Locate the cell with the specified text and output its [X, Y] center coordinate. 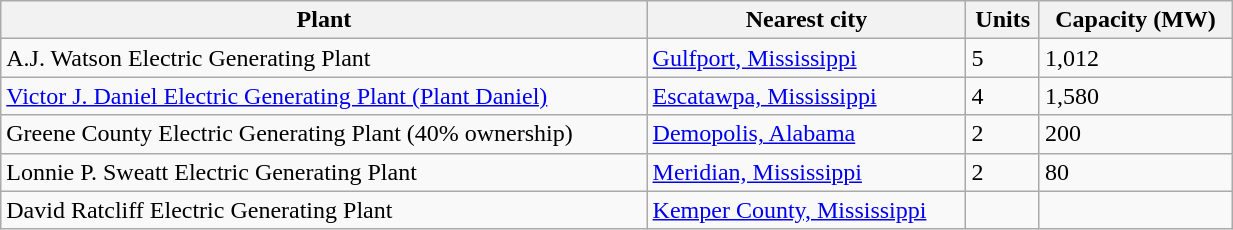
David Ratcliff Electric Generating Plant [324, 210]
Escatawpa, Mississippi [806, 96]
Plant [324, 20]
A.J. Watson Electric Generating Plant [324, 58]
Demopolis, Alabama [806, 134]
Meridian, Mississippi [806, 172]
4 [1003, 96]
80 [1135, 172]
Lonnie P. Sweatt Electric Generating Plant [324, 172]
1,012 [1135, 58]
200 [1135, 134]
1,580 [1135, 96]
Victor J. Daniel Electric Generating Plant (Plant Daniel) [324, 96]
Greene County Electric Generating Plant (40% ownership) [324, 134]
5 [1003, 58]
Gulfport, Mississippi [806, 58]
Nearest city [806, 20]
Units [1003, 20]
Capacity (MW) [1135, 20]
Kemper County, Mississippi [806, 210]
